Pinpoint the cell where the given text exists, returning its [X, Y] midpoint coordinate. 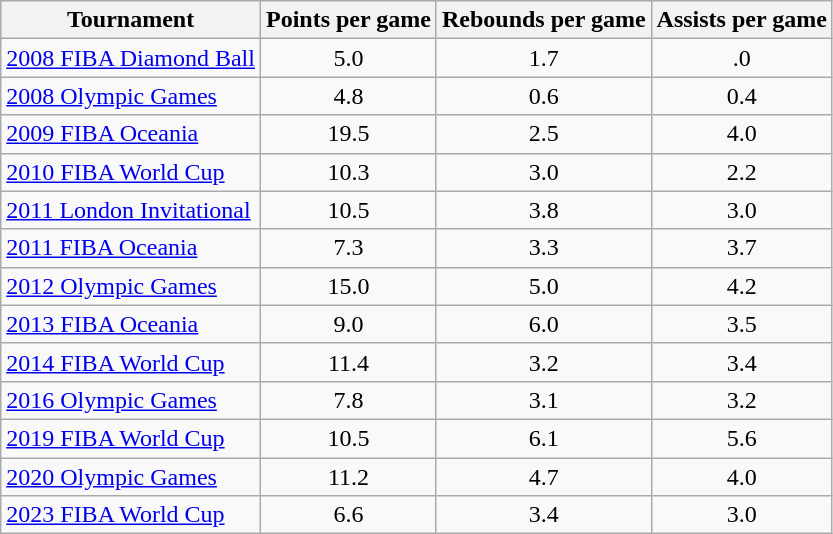
2014 FIBA World Cup [131, 362]
4.7 [544, 477]
1.7 [544, 58]
0.6 [544, 96]
6.6 [348, 515]
11.2 [348, 477]
11.4 [348, 362]
2.2 [742, 172]
0.4 [742, 96]
10.3 [348, 172]
2008 FIBA Diamond Ball [131, 58]
2011 London Invitational [131, 210]
2011 FIBA Oceania [131, 248]
3.1 [544, 400]
6.0 [544, 324]
2.5 [544, 134]
7.8 [348, 400]
9.0 [348, 324]
5.6 [742, 438]
6.1 [544, 438]
2009 FIBA Oceania [131, 134]
.0 [742, 58]
7.3 [348, 248]
2023 FIBA World Cup [131, 515]
15.0 [348, 286]
4.2 [742, 286]
19.5 [348, 134]
2012 Olympic Games [131, 286]
3.8 [544, 210]
3.7 [742, 248]
2008 Olympic Games [131, 96]
2019 FIBA World Cup [131, 438]
Points per game [348, 20]
2020 Olympic Games [131, 477]
2013 FIBA Oceania [131, 324]
4.8 [348, 96]
Rebounds per game [544, 20]
3.3 [544, 248]
Tournament [131, 20]
2016 Olympic Games [131, 400]
2010 FIBA World Cup [131, 172]
Assists per game [742, 20]
3.5 [742, 324]
